Return (X, Y) of the center of cell containing provided text 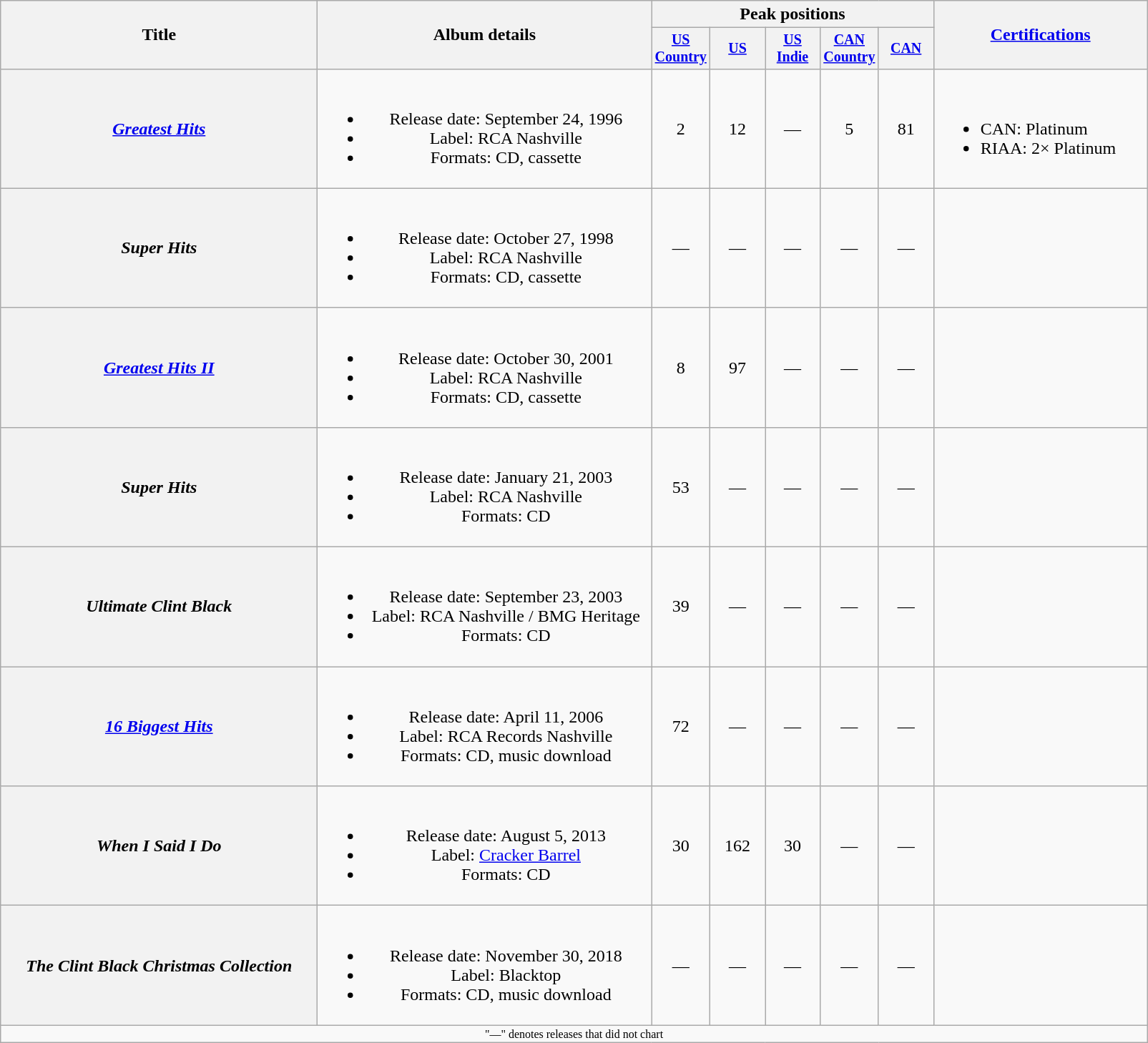
"—" denotes releases that did not chart (574, 1034)
39 (681, 607)
Release date: September 24, 1996Label: RCA NashvilleFormats: CD, cassette (485, 129)
US (738, 49)
97 (738, 368)
Release date: April 11, 2006Label: RCA Records NashvilleFormats: CD, music download (485, 727)
81 (906, 129)
The Clint Black Christmas Collection (159, 966)
162 (738, 846)
Ultimate Clint Black (159, 607)
CAN: PlatinumRIAA: 2× Platinum (1040, 129)
Title (159, 35)
8 (681, 368)
Release date: August 5, 2013Label: Cracker BarrelFormats: CD (485, 846)
2 (681, 129)
Greatest Hits II (159, 368)
Release date: October 27, 1998Label: RCA NashvilleFormats: CD, cassette (485, 248)
Release date: September 23, 2003Label: RCA Nashville / BMG HeritageFormats: CD (485, 607)
Release date: October 30, 2001Label: RCA NashvilleFormats: CD, cassette (485, 368)
Certifications (1040, 35)
US Country (681, 49)
Album details (485, 35)
CAN Country (849, 49)
Release date: January 21, 2003Label: RCA NashvilleFormats: CD (485, 486)
12 (738, 129)
Release date: November 30, 2018Label: BlacktopFormats: CD, music download (485, 966)
When I Said I Do (159, 846)
72 (681, 727)
16 Biggest Hits (159, 727)
5 (849, 129)
53 (681, 486)
Peak positions (793, 14)
Greatest Hits (159, 129)
USIndie (793, 49)
CAN (906, 49)
